Detect which cell encompasses the target text, then output its (x, y) center coordinate. 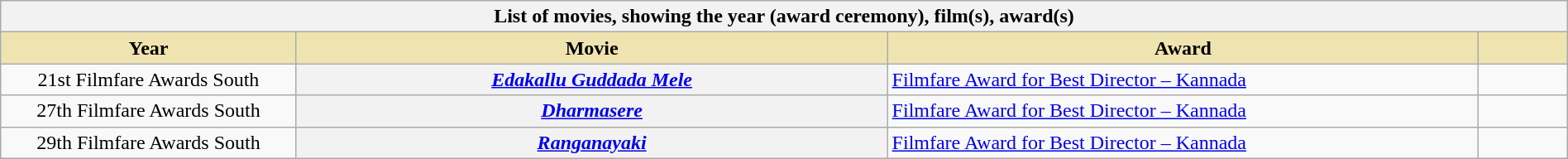
Award (1183, 48)
Dharmasere (592, 111)
List of movies, showing the year (award ceremony), film(s), award(s) (784, 17)
21st Filmfare Awards South (149, 79)
27th Filmfare Awards South (149, 111)
29th Filmfare Awards South (149, 142)
Movie (592, 48)
Edakallu Guddada Mele (592, 79)
Ranganayaki (592, 142)
Year (149, 48)
